Extract the (x, y) coordinate from the center of the cell holding the provided text.  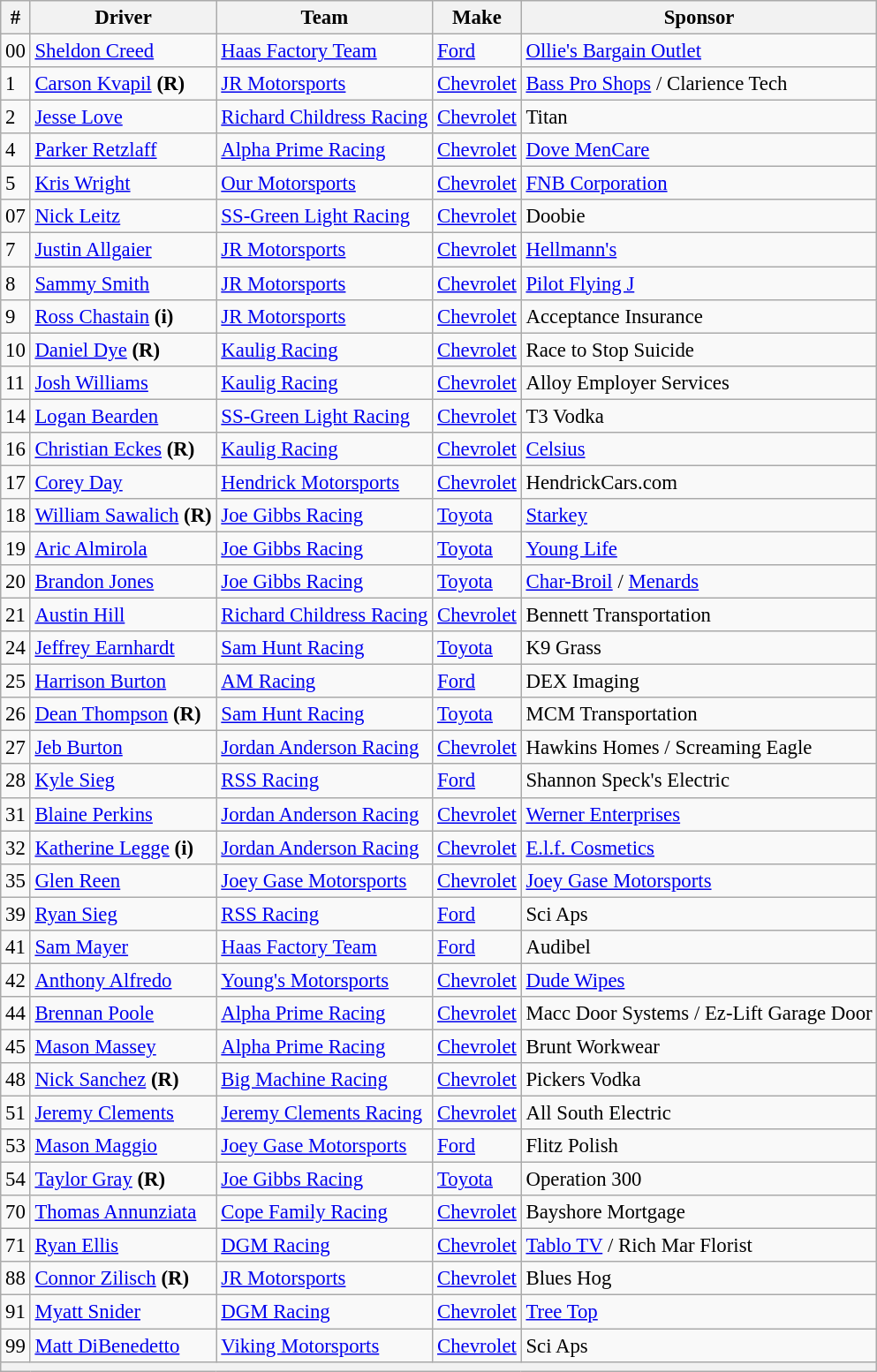
Starkey (699, 516)
71 (16, 1246)
07 (16, 216)
Team (325, 18)
Aric Almirola (124, 548)
20 (16, 582)
31 (16, 814)
Tree Top (699, 1312)
21 (16, 615)
Alloy Employer Services (699, 382)
Hendrick Motorsports (325, 482)
Austin Hill (124, 615)
25 (16, 682)
39 (16, 914)
Ryan Ellis (124, 1246)
Hawkins Homes / Screaming Eagle (699, 748)
Katherine Legge (i) (124, 848)
26 (16, 714)
2 (16, 117)
48 (16, 1080)
19 (16, 548)
Race to Stop Suicide (699, 350)
Harrison Burton (124, 682)
Driver (124, 18)
Corey Day (124, 482)
5 (16, 184)
99 (16, 1346)
Dove MenCare (699, 150)
24 (16, 648)
00 (16, 51)
Connor Zilisch (R) (124, 1279)
44 (16, 1014)
Mason Massey (124, 1046)
Anthony Alfredo (124, 980)
Tablo TV / Rich Mar Florist (699, 1246)
1 (16, 84)
45 (16, 1046)
9 (16, 316)
Thomas Annunziata (124, 1212)
Jeffrey Earnhardt (124, 648)
Kyle Sieg (124, 781)
28 (16, 781)
Jesse Love (124, 117)
35 (16, 880)
Celsius (699, 449)
All South Electric (699, 1113)
51 (16, 1113)
Doobie (699, 216)
Christian Eckes (R) (124, 449)
Hellmann's (699, 250)
88 (16, 1279)
# (16, 18)
Audibel (699, 947)
Matt DiBenedetto (124, 1346)
Pickers Vodka (699, 1080)
Josh Williams (124, 382)
7 (16, 250)
Bass Pro Shops / Clarience Tech (699, 84)
4 (16, 150)
Werner Enterprises (699, 814)
Dean Thompson (R) (124, 714)
Jeb Burton (124, 748)
Logan Bearden (124, 416)
8 (16, 283)
11 (16, 382)
Carson Kvapil (R) (124, 84)
Daniel Dye (R) (124, 350)
Viking Motorsports (325, 1346)
17 (16, 482)
32 (16, 848)
41 (16, 947)
Dude Wipes (699, 980)
Sponsor (699, 18)
Flitz Polish (699, 1146)
54 (16, 1180)
E.l.f. Cosmetics (699, 848)
HendrickCars.com (699, 482)
Sammy Smith (124, 283)
Make (477, 18)
27 (16, 748)
14 (16, 416)
Ryan Sieg (124, 914)
Parker Retzlaff (124, 150)
Operation 300 (699, 1180)
Brandon Jones (124, 582)
Bennett Transportation (699, 615)
Shannon Speck's Electric (699, 781)
16 (16, 449)
Titan (699, 117)
Ross Chastain (i) (124, 316)
Char-Broil / Menards (699, 582)
Young's Motorsports (325, 980)
AM Racing (325, 682)
Justin Allgaier (124, 250)
Jeremy Clements (124, 1113)
Mason Maggio (124, 1146)
Young Life (699, 548)
Taylor Gray (R) (124, 1180)
Nick Leitz (124, 216)
Brennan Poole (124, 1014)
91 (16, 1312)
Big Machine Racing (325, 1080)
Macc Door Systems / Ez-Lift Garage Door (699, 1014)
Pilot Flying J (699, 283)
42 (16, 980)
DEX Imaging (699, 682)
Glen Reen (124, 880)
Jeremy Clements Racing (325, 1113)
Blaine Perkins (124, 814)
Nick Sanchez (R) (124, 1080)
Myatt Snider (124, 1312)
K9 Grass (699, 648)
Sheldon Creed (124, 51)
Bayshore Mortgage (699, 1212)
53 (16, 1146)
10 (16, 350)
Brunt Workwear (699, 1046)
William Sawalich (R) (124, 516)
T3 Vodka (699, 416)
70 (16, 1212)
Ollie's Bargain Outlet (699, 51)
Sam Mayer (124, 947)
Cope Family Racing (325, 1212)
Kris Wright (124, 184)
Acceptance Insurance (699, 316)
FNB Corporation (699, 184)
MCM Transportation (699, 714)
Our Motorsports (325, 184)
18 (16, 516)
Blues Hog (699, 1279)
